Identify which cell holds the provided text, then report its [x, y] central coordinate. 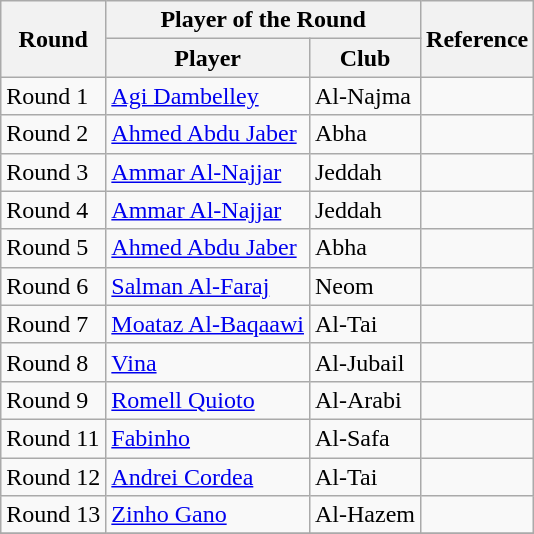
Romell Quioto [208, 400]
Neom [364, 286]
Al-Safa [364, 438]
Round 4 [54, 210]
Zinho Gano [208, 515]
Andrei Cordea [208, 477]
Player of the Round [264, 20]
Round 8 [54, 362]
Al-Hazem [364, 515]
Player [208, 58]
Round 1 [54, 96]
Salman Al-Faraj [208, 286]
Al-Najma [364, 96]
Round 6 [54, 286]
Fabinho [208, 438]
Round [54, 39]
Round 11 [54, 438]
Reference [478, 39]
Al-Arabi [364, 400]
Agi Dambelley [208, 96]
Moataz Al-Baqaawi [208, 324]
Vina [208, 362]
Round 3 [54, 172]
Round 9 [54, 400]
Al-Jubail [364, 362]
Round 12 [54, 477]
Round 5 [54, 248]
Round 7 [54, 324]
Round 2 [54, 134]
Round 13 [54, 515]
Club [364, 58]
